For the text-containing cell, return its midpoint in [X, Y] coordinate format. 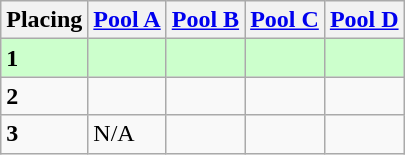
N/A [127, 134]
Placing [44, 20]
Pool D [364, 20]
Pool C [285, 20]
2 [44, 96]
Pool B [205, 20]
Pool A [127, 20]
1 [44, 58]
3 [44, 134]
